Locate the cell with the specified text and output its [x, y] center coordinate. 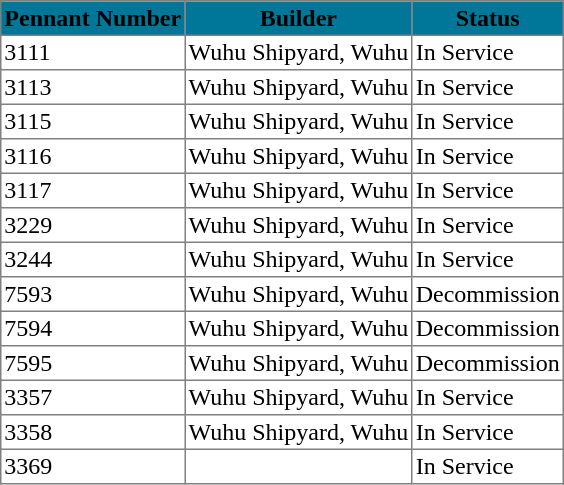
7593 [93, 294]
Pennant Number [93, 18]
Builder [298, 18]
3113 [93, 87]
Status [488, 18]
3117 [93, 190]
3358 [93, 432]
7595 [93, 363]
3115 [93, 121]
3116 [93, 156]
3357 [93, 397]
3244 [93, 259]
3111 [93, 52]
3369 [93, 466]
3229 [93, 225]
7594 [93, 328]
